Detect which cell encompasses the target text, then output its [x, y] center coordinate. 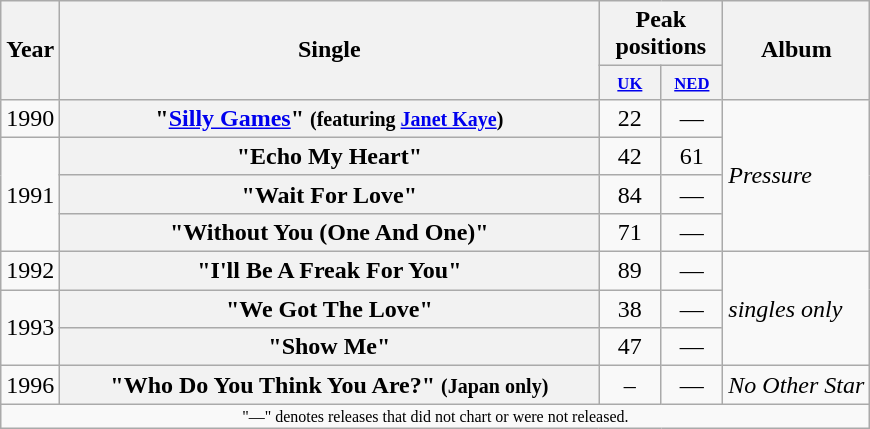
1991 [30, 194]
84 [630, 194]
38 [630, 309]
Year [30, 50]
61 [692, 156]
Pressure [796, 175]
"Silly Games" (featuring Janet Kaye) [330, 118]
"Echo My Heart" [330, 156]
1993 [30, 328]
89 [630, 271]
UK [630, 82]
22 [630, 118]
47 [630, 347]
42 [630, 156]
"—" denotes releases that did not chart or were not released. [436, 416]
"Who Do You Think You Are?" (Japan only) [330, 385]
71 [630, 232]
1996 [30, 385]
"Without You (One And One)" [330, 232]
NED [692, 82]
Single [330, 50]
– [630, 385]
Peak positions [661, 34]
1992 [30, 271]
singles only [796, 309]
1990 [30, 118]
"I'll Be A Freak For You" [330, 271]
Album [796, 50]
No Other Star [796, 385]
"We Got The Love" [330, 309]
"Wait For Love" [330, 194]
"Show Me" [330, 347]
